Capture the cell that displays the provided text and extract its (x, y) central coordinate. 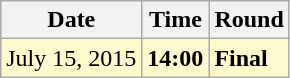
Date (72, 20)
Time (176, 20)
July 15, 2015 (72, 58)
Round (249, 20)
14:00 (176, 58)
Final (249, 58)
